Output the (x, y) coordinate of the center of the cell containing the given text.  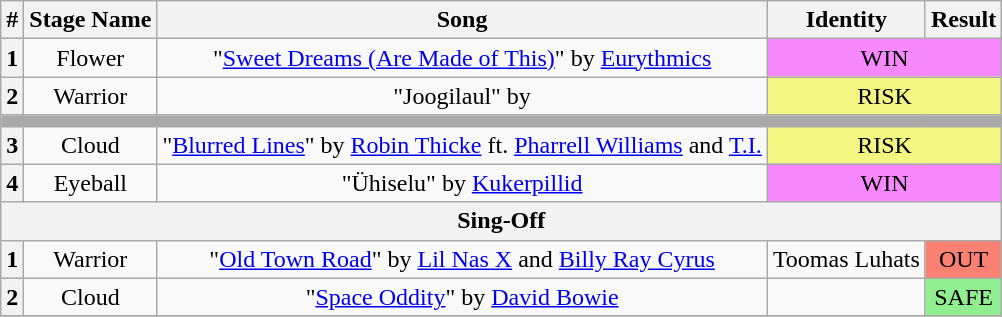
Toomas Luhats (846, 259)
"Ühiselu" by Kukerpillid (462, 183)
Flower (90, 58)
Sing-Off (502, 221)
"Joogilaul" by (462, 96)
4 (12, 183)
"Space Oddity" by David Bowie (462, 297)
OUT (963, 259)
"Old Town Road" by Lil Nas X and Billy Ray Cyrus (462, 259)
3 (12, 145)
SAFE (963, 297)
Song (462, 20)
Stage Name (90, 20)
Result (963, 20)
Eyeball (90, 183)
"Sweet Dreams (Are Made of This)" by Eurythmics (462, 58)
"Blurred Lines" by Robin Thicke ft. Pharrell Williams and T.I. (462, 145)
# (12, 20)
Identity (846, 20)
